Scan for the cell matching the given text and deliver its [x, y] coordinate at center. 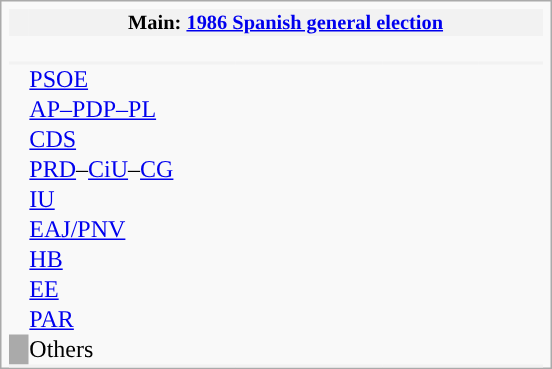
Main: 1986 Spanish general election [286, 22]
IU [132, 200]
CDS [132, 140]
PRD–CiU–CG [132, 170]
Others [132, 350]
PSOE [132, 80]
AP–PDP–PL [132, 110]
HB [132, 260]
PAR [132, 320]
EE [132, 290]
EAJ/PNV [132, 230]
